Provide the (X, Y) coordinate of the cell's center where the given text is located.  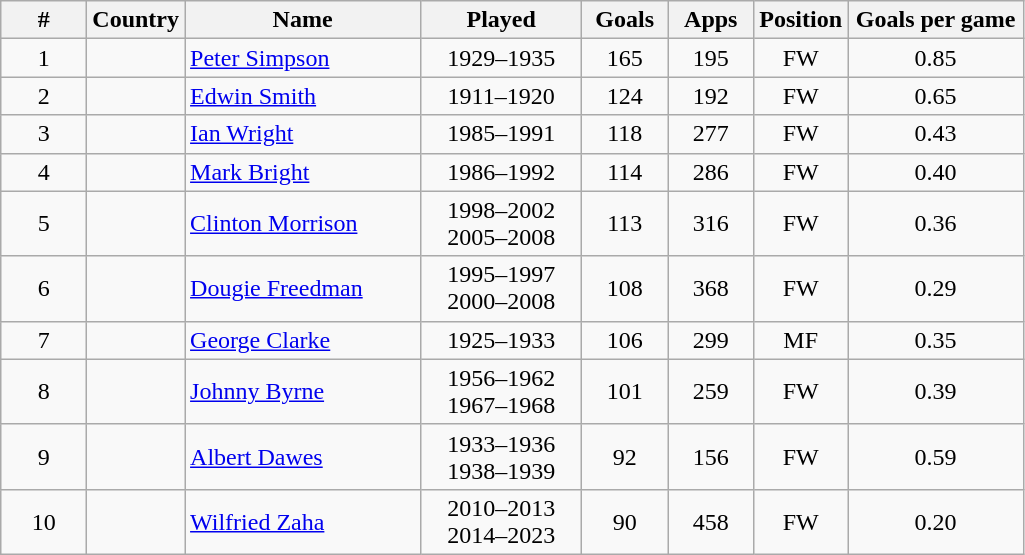
Mark Bright (303, 172)
92 (625, 456)
Wilfried Zaha (303, 522)
MF (801, 340)
1929–1935 (502, 58)
277 (711, 134)
1 (44, 58)
458 (711, 522)
Apps (711, 20)
Dougie Freedman (303, 288)
259 (711, 392)
6 (44, 288)
0.39 (936, 392)
195 (711, 58)
2010–20132014–2023 (502, 522)
0.43 (936, 134)
2 (44, 96)
1986–1992 (502, 172)
113 (625, 224)
9 (44, 456)
0.40 (936, 172)
1956–19621967–1968 (502, 392)
4 (44, 172)
1911–1920 (502, 96)
Clinton Morrison (303, 224)
7 (44, 340)
90 (625, 522)
10 (44, 522)
0.65 (936, 96)
Ian Wright (303, 134)
286 (711, 172)
1925–1933 (502, 340)
Peter Simpson (303, 58)
Albert Dawes (303, 456)
316 (711, 224)
# (44, 20)
Country (136, 20)
108 (625, 288)
1995–19972000–2008 (502, 288)
Goals (625, 20)
0.35 (936, 340)
0.20 (936, 522)
1933–19361938–1939 (502, 456)
Goals per game (936, 20)
165 (625, 58)
0.29 (936, 288)
299 (711, 340)
106 (625, 340)
0.59 (936, 456)
0.85 (936, 58)
101 (625, 392)
118 (625, 134)
0.36 (936, 224)
Played (502, 20)
114 (625, 172)
1985–1991 (502, 134)
Name (303, 20)
Johnny Byrne (303, 392)
156 (711, 456)
Edwin Smith (303, 96)
1998–20022005–2008 (502, 224)
Position (801, 20)
George Clarke (303, 340)
3 (44, 134)
192 (711, 96)
368 (711, 288)
124 (625, 96)
8 (44, 392)
5 (44, 224)
